From the cell containing the given text, extract its center point as [x, y] coordinate. 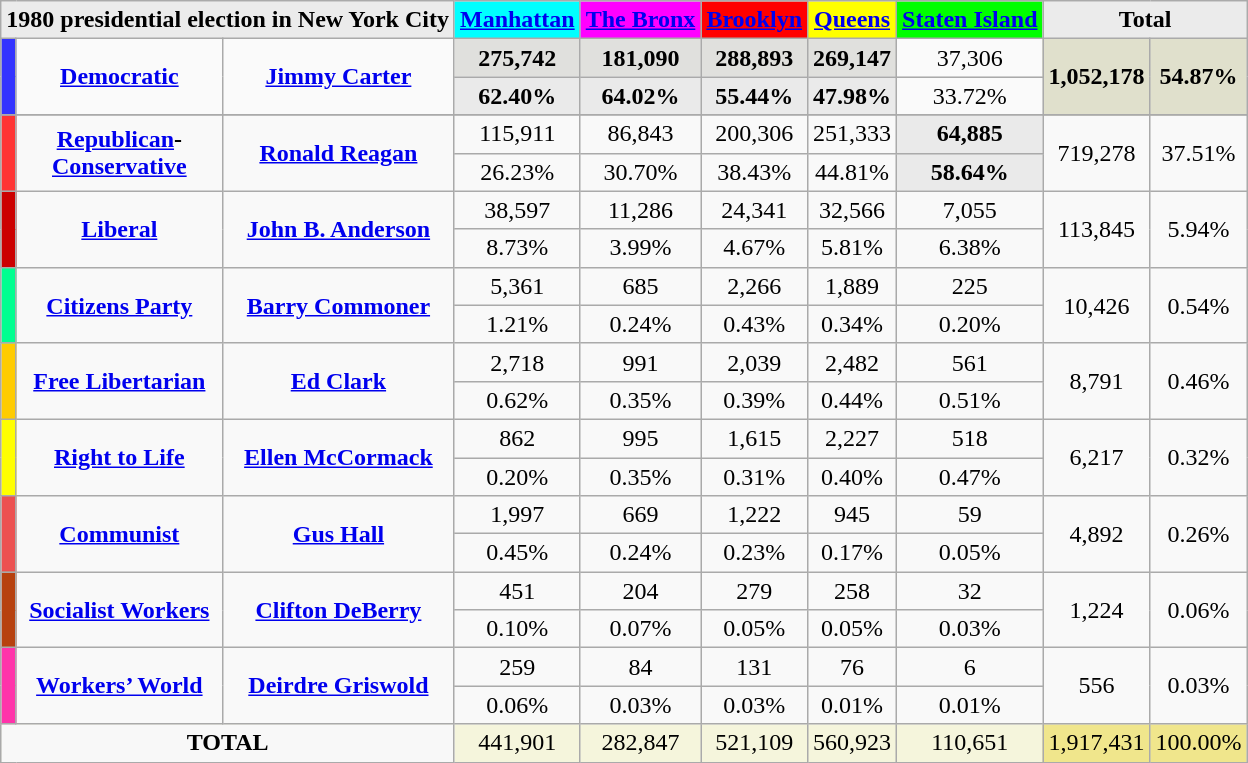
251,333 [852, 134]
32 [970, 591]
113,845 [1096, 229]
6.38% [970, 248]
5.81% [852, 248]
0.45% [517, 553]
669 [640, 515]
685 [640, 286]
0.54% [1198, 305]
Deirdre Griswold [338, 686]
521,109 [754, 743]
47.98% [852, 96]
Democratic [119, 77]
945 [852, 515]
33.72% [970, 96]
1,052,178 [1096, 77]
6,217 [1096, 457]
0.44% [852, 400]
1,997 [517, 515]
275,742 [517, 58]
1,889 [852, 286]
0.51% [970, 400]
200,306 [754, 134]
Ronald Reagan [338, 153]
225 [970, 286]
64,885 [970, 134]
0.40% [852, 477]
84 [640, 667]
1,615 [754, 438]
2,266 [754, 286]
451 [517, 591]
Free Libertarian [119, 381]
0.43% [754, 324]
11,286 [640, 210]
30.70% [640, 172]
0.07% [640, 629]
995 [640, 438]
0.17% [852, 553]
2,718 [517, 362]
269,147 [852, 58]
115,911 [517, 134]
55.44% [754, 96]
4,892 [1096, 534]
44.81% [852, 172]
282,847 [640, 743]
37.51% [1198, 153]
4.67% [754, 248]
0.46% [1198, 381]
Staten Island [970, 20]
441,901 [517, 743]
131 [754, 667]
8,791 [1096, 381]
279 [754, 591]
Right to Life [119, 457]
1,917,431 [1096, 743]
10,426 [1096, 305]
0.23% [754, 553]
Ellen McCormack [338, 457]
Queens [852, 20]
Barry Commoner [338, 305]
Manhattan [517, 20]
560,923 [852, 743]
0.32% [1198, 457]
204 [640, 591]
0.39% [754, 400]
Communist [119, 534]
1,224 [1096, 610]
100.00% [1198, 743]
258 [852, 591]
32,566 [852, 210]
862 [517, 438]
556 [1096, 686]
7,055 [970, 210]
1980 presidential election in New York City [228, 20]
2,039 [754, 362]
38.43% [754, 172]
76 [852, 667]
0.31% [754, 477]
0.34% [852, 324]
John B. Anderson [338, 229]
5,361 [517, 286]
991 [640, 362]
288,893 [754, 58]
54.87% [1198, 77]
The Bronx [640, 20]
TOTAL [228, 743]
62.40% [517, 96]
3.99% [640, 248]
24,341 [754, 210]
181,090 [640, 58]
0.26% [1198, 534]
5.94% [1198, 229]
59 [970, 515]
518 [970, 438]
Gus Hall [338, 534]
1,222 [754, 515]
Republican-Conservative [119, 153]
0.47% [970, 477]
0.62% [517, 400]
58.64% [970, 172]
2,482 [852, 362]
Ed Clark [338, 381]
719,278 [1096, 153]
38,597 [517, 210]
Socialist Workers [119, 610]
2,227 [852, 438]
Jimmy Carter [338, 77]
1.21% [517, 324]
Workers’ World [119, 686]
6 [970, 667]
Liberal [119, 229]
110,651 [970, 743]
0.10% [517, 629]
37,306 [970, 58]
8.73% [517, 248]
86,843 [640, 134]
26.23% [517, 172]
561 [970, 362]
Brooklyn [754, 20]
64.02% [640, 96]
Total [1145, 20]
Clifton DeBerry [338, 610]
Citizens Party [119, 305]
259 [517, 667]
